Identify which cell holds the provided text, then report its (X, Y) central coordinate. 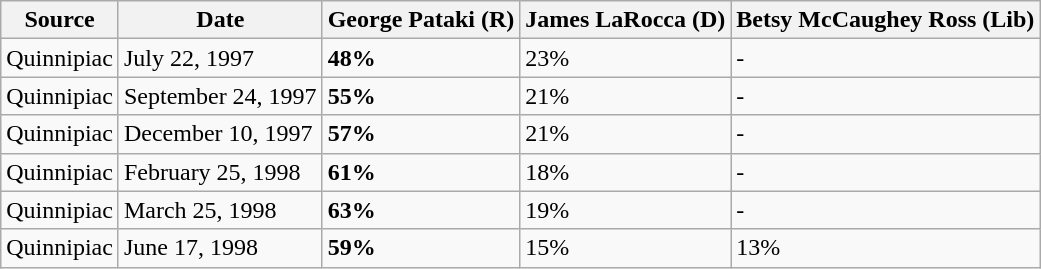
15% (626, 248)
George Pataki (R) (421, 20)
James LaRocca (D) (626, 20)
13% (886, 248)
63% (421, 210)
March 25, 1998 (220, 210)
55% (421, 96)
18% (626, 172)
59% (421, 248)
23% (626, 58)
Date (220, 20)
19% (626, 210)
57% (421, 134)
September 24, 1997 (220, 96)
June 17, 1998 (220, 248)
48% (421, 58)
61% (421, 172)
Source (60, 20)
Betsy McCaughey Ross (Lib) (886, 20)
February 25, 1998 (220, 172)
July 22, 1997 (220, 58)
December 10, 1997 (220, 134)
